Output the (x, y) coordinate of the center of the cell containing the given text.  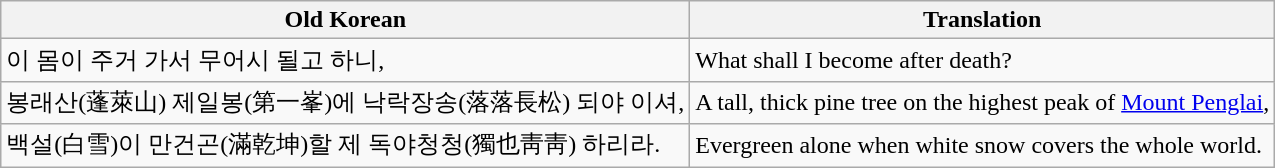
A tall, thick pine tree on the highest peak of Mount Penglai, (982, 102)
백설(白雪)이 만건곤(滿乾坤)할 제 독야청청(獨也靑靑) 하리라. (346, 146)
봉래산(蓬萊山) 제일봉(第一峯)에 낙락장송(落落長松) 되야 이셔, (346, 102)
Translation (982, 20)
What shall I become after death? (982, 60)
Evergreen alone when white snow covers the whole world. (982, 146)
Old Korean (346, 20)
이 몸이 주거 가서 무어시 될고 하니, (346, 60)
